Output the (X, Y) coordinate of the center of the cell containing the given text.  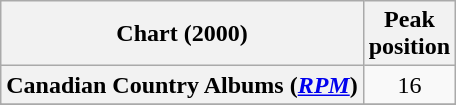
16 (409, 85)
Peak position (409, 34)
Chart (2000) (182, 34)
Canadian Country Albums (RPM) (182, 85)
